Output the [X, Y] coordinate of the center of the cell containing the given text.  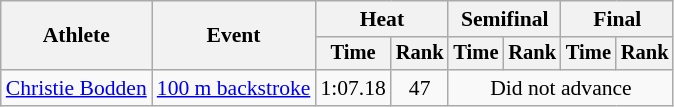
Christie Bodden [76, 88]
1:07.18 [352, 88]
Event [234, 36]
100 m backstroke [234, 88]
Did not advance [560, 88]
Final [617, 19]
Heat [382, 19]
47 [420, 88]
Semifinal [504, 19]
Athlete [76, 36]
